Return the [X, Y] coordinate for the center point of the cell that contains the specified text.  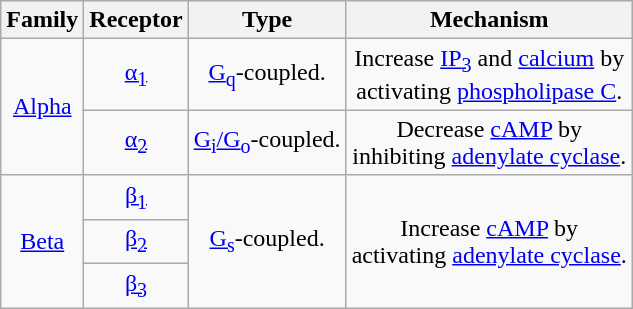
Gq-coupled. [267, 74]
Beta [42, 242]
Increase cAMP byactivating adenylate cyclase. [489, 242]
Gs-coupled. [267, 242]
Receptor [136, 20]
Type [267, 20]
β1 [136, 197]
α1 [136, 74]
Decrease cAMP byinhibiting adenylate cyclase. [489, 142]
α2 [136, 142]
Increase IP3 and calcium byactivating phospholipase C. [489, 74]
Mechanism [489, 20]
β2 [136, 242]
Gi/Go-coupled. [267, 142]
Alpha [42, 107]
β3 [136, 286]
Family [42, 20]
